Capture the cell that displays the provided text and extract its (X, Y) central coordinate. 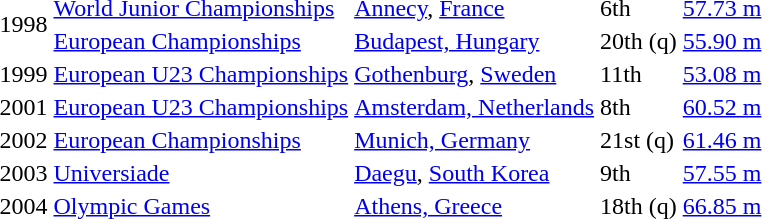
9th (639, 173)
Universiade (201, 173)
Munich, Germany (474, 140)
11th (639, 74)
Budapest, Hungary (474, 41)
21st (q) (639, 140)
8th (639, 107)
Daegu, South Korea (474, 173)
Amsterdam, Netherlands (474, 107)
20th (q) (639, 41)
Gothenburg, Sweden (474, 74)
